Extract the [x, y] coordinate from the center of the cell holding the provided text.  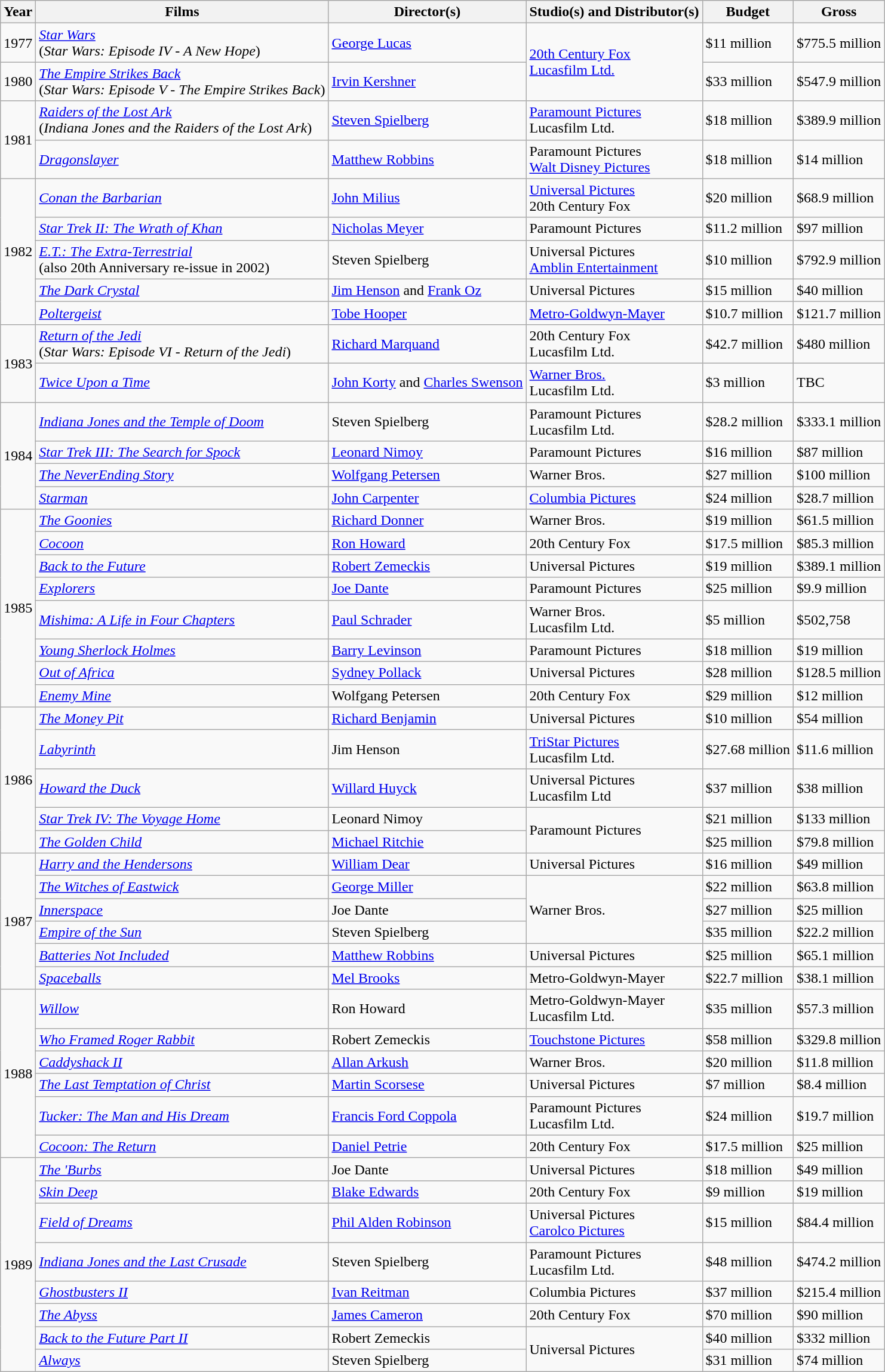
$38 million [838, 788]
$11.6 million [838, 749]
Conan the Barbarian [182, 198]
Back to the Future [182, 566]
Phil Alden Robinson [428, 1223]
Empire of the Sun [182, 933]
1985 [18, 608]
Jim Henson and Frank Oz [428, 290]
$128.5 million [838, 673]
Films [182, 12]
$31 million [748, 1361]
Field of Dreams [182, 1223]
Richard Benjamin [428, 718]
Director(s) [428, 12]
$547.9 million [838, 81]
Allan Arkush [428, 1062]
Nicholas Meyer [428, 229]
$28.7 million [838, 498]
James Cameron [428, 1315]
Dragonslayer [182, 159]
Cocoon [182, 543]
1977 [18, 43]
Mel Brooks [428, 978]
Jim Henson [428, 749]
$474.2 million [838, 1261]
Out of Africa [182, 673]
Irvin Kershner [428, 81]
$332 million [838, 1338]
Spaceballs [182, 978]
Blake Edwards [428, 1192]
Raiders of the Lost Ark(Indiana Jones and the Raiders of the Lost Ark) [182, 121]
$27.68 million [748, 749]
Ghostbusters II [182, 1293]
$33 million [748, 81]
Sydney Pollack [428, 673]
Ivan Reitman [428, 1293]
Star Trek II: The Wrath of Khan [182, 229]
$480 million [838, 344]
Star Trek III: The Search for Spock [182, 453]
Enemy Mine [182, 696]
$61.5 million [838, 521]
Twice Upon a Time [182, 382]
$29 million [748, 696]
Starman [182, 498]
$11.8 million [838, 1062]
$329.8 million [838, 1039]
$97 million [838, 229]
$3 million [748, 382]
The Money Pit [182, 718]
1983 [18, 363]
Paramount PicturesWalt Disney Pictures [614, 159]
Gross [838, 12]
1981 [18, 140]
Who Framed Roger Rabbit [182, 1039]
The Goonies [182, 521]
The Abyss [182, 1315]
$9.9 million [838, 589]
$84.4 million [838, 1223]
$28 million [748, 673]
$11.2 million [748, 229]
$38.1 million [838, 978]
$68.9 million [838, 198]
$22 million [748, 887]
$10.7 million [748, 313]
$502,758 [838, 620]
Star Wars(Star Wars: Episode IV - A New Hope) [182, 43]
$22.7 million [748, 978]
George Lucas [428, 43]
Labyrinth [182, 749]
Budget [748, 12]
The 'Burbs [182, 1169]
$8.4 million [838, 1085]
Young Sherlock Holmes [182, 650]
Return of the Jedi(Star Wars: Episode VI - Return of the Jedi) [182, 344]
1988 [18, 1073]
George Miller [428, 887]
$21 million [748, 819]
The Dark Crystal [182, 290]
$121.7 million [838, 313]
John Korty and Charles Swenson [428, 382]
Harry and the Hendersons [182, 865]
$48 million [748, 1261]
Universal Pictures20th Century Fox [614, 198]
Universal PicturesLucasfilm Ltd [614, 788]
Caddyshack II [182, 1062]
$22.2 million [838, 933]
TBC [838, 382]
$100 million [838, 475]
$9 million [748, 1192]
Explorers [182, 589]
Tobe Hooper [428, 313]
Cocoon: The Return [182, 1146]
TriStar PicturesLucasfilm Ltd. [614, 749]
The Last Temptation of Christ [182, 1085]
$775.5 million [838, 43]
Year [18, 12]
$87 million [838, 453]
$79.8 million [838, 841]
E.T.: The Extra-Terrestrial(also 20th Anniversary re-issue in 2002) [182, 259]
$389.1 million [838, 566]
Always [182, 1361]
Tucker: The Man and His Dream [182, 1115]
Howard the Duck [182, 788]
$42.7 million [748, 344]
$63.8 million [838, 887]
Metro-Goldwyn-MayerLucasfilm Ltd. [614, 1009]
The NeverEnding Story [182, 475]
$85.3 million [838, 543]
Willard Huyck [428, 788]
Martin Scorsese [428, 1085]
Touchstone Pictures [614, 1039]
1982 [18, 251]
Back to the Future Part II [182, 1338]
1989 [18, 1265]
Willow [182, 1009]
Innerspace [182, 910]
Michael Ritchie [428, 841]
The Golden Child [182, 841]
Barry Levinson [428, 650]
John Milius [428, 198]
Mishima: A Life in Four Chapters [182, 620]
The Empire Strikes Back(Star Wars: Episode V - The Empire Strikes Back) [182, 81]
$90 million [838, 1315]
$133 million [838, 819]
Poltergeist [182, 313]
$7 million [748, 1085]
$58 million [748, 1039]
$28.2 million [748, 422]
Richard Marquand [428, 344]
$792.9 million [838, 259]
Star Trek IV: The Voyage Home [182, 819]
$57.3 million [838, 1009]
1986 [18, 780]
1984 [18, 456]
Daniel Petrie [428, 1146]
$11 million [748, 43]
John Carpenter [428, 498]
Paul Schrader [428, 620]
Skin Deep [182, 1192]
Indiana Jones and the Temple of Doom [182, 422]
$5 million [748, 620]
The Witches of Eastwick [182, 887]
$54 million [838, 718]
$12 million [838, 696]
$14 million [838, 159]
Francis Ford Coppola [428, 1115]
William Dear [428, 865]
Studio(s) and Distributor(s) [614, 12]
$19.7 million [838, 1115]
Batteries Not Included [182, 955]
$389.9 million [838, 121]
$74 million [838, 1361]
Indiana Jones and the Last Crusade [182, 1261]
$65.1 million [838, 955]
$333.1 million [838, 422]
Universal PicturesCarolco Pictures [614, 1223]
1987 [18, 921]
1980 [18, 81]
$215.4 million [838, 1293]
Universal PicturesAmblin Entertainment [614, 259]
Richard Donner [428, 521]
$70 million [748, 1315]
